Determine the (X, Y) coordinate at the center of the cell enclosing the given text.  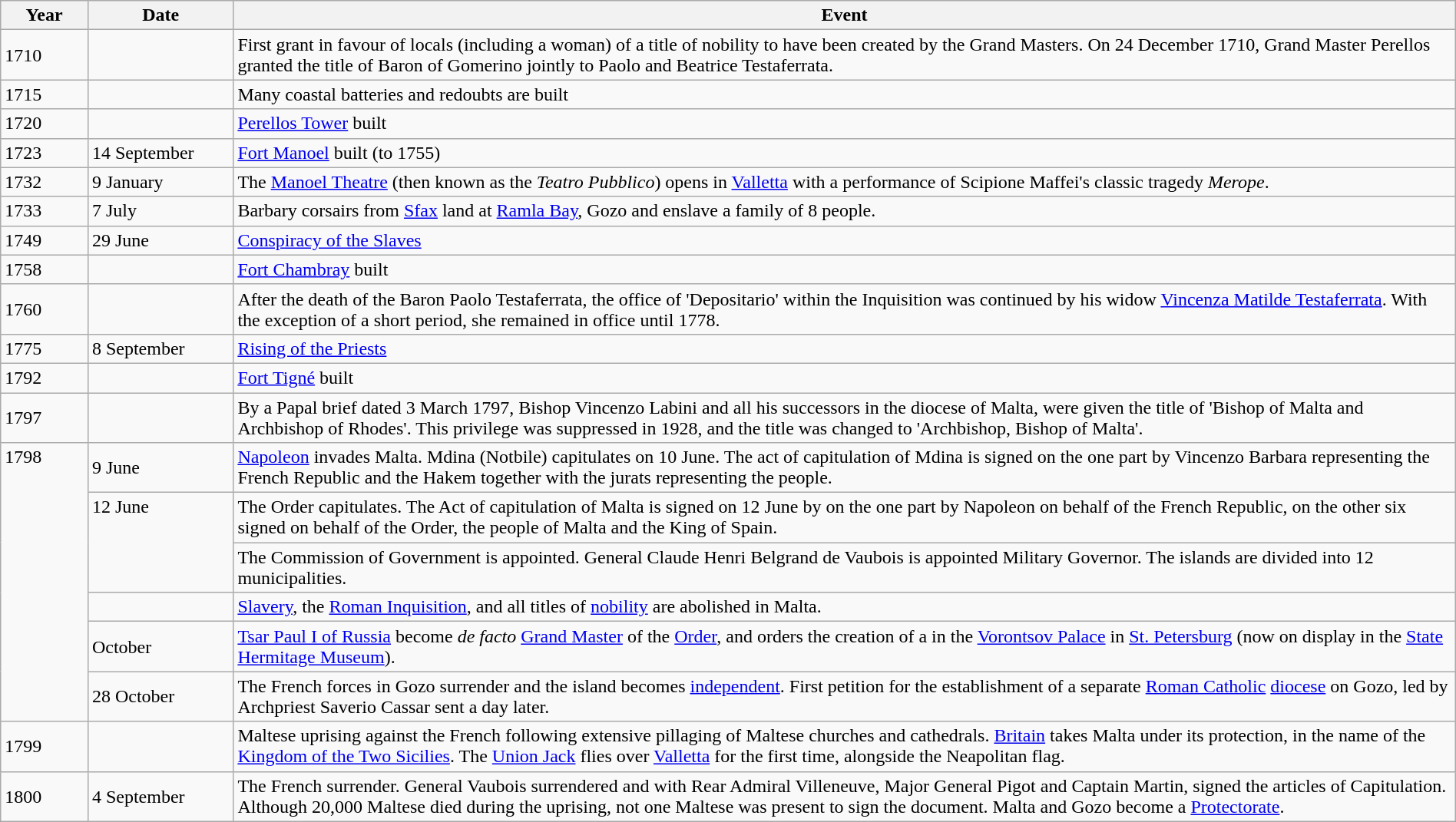
October (160, 646)
Perellos Tower built (845, 124)
1800 (45, 797)
1715 (45, 94)
1733 (45, 211)
Barbary corsairs from Sfax land at Ramla Bay, Gozo and enslave a family of 8 people. (845, 211)
The Manoel Theatre (then known as the Teatro Pubblico) opens in Valletta with a performance of Scipione Maffei's classic tragedy Merope. (845, 182)
Rising of the Priests (845, 348)
7 July (160, 211)
Many coastal batteries and redoubts are built (845, 94)
1760 (45, 309)
Conspiracy of the Slaves (845, 240)
1797 (45, 418)
14 September (160, 153)
Slavery, the Roman Inquisition, and all titles of nobility are abolished in Malta. (845, 607)
Date (160, 15)
Fort Manoel built (to 1755) (845, 153)
28 October (160, 697)
1775 (45, 348)
4 September (160, 797)
Fort Tigné built (845, 378)
1732 (45, 182)
Event (845, 15)
1758 (45, 269)
1749 (45, 240)
1723 (45, 153)
Year (45, 15)
1799 (45, 746)
9 June (160, 468)
9 January (160, 182)
1792 (45, 378)
29 June (160, 240)
12 June (160, 543)
8 September (160, 348)
1798 (45, 582)
1720 (45, 124)
Fort Chambray built (845, 269)
1710 (45, 55)
